Search for the cell housing the specified text and yield its [X, Y] center coordinate. 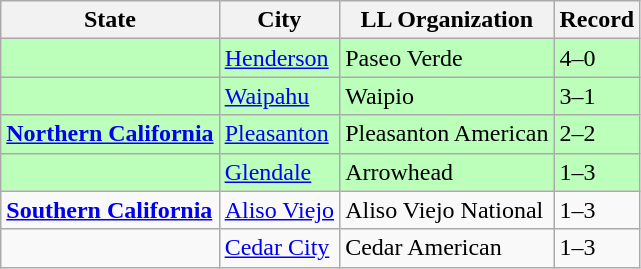
Cedar American [447, 248]
Paseo Verde [447, 58]
2–2 [597, 134]
Northern California [110, 134]
LL Organization [447, 20]
Pleasanton [280, 134]
State [110, 20]
Waipahu [280, 96]
City [280, 20]
Cedar City [280, 248]
3–1 [597, 96]
Henderson [280, 58]
Record [597, 20]
Waipio [447, 96]
4–0 [597, 58]
Glendale [280, 172]
Arrowhead [447, 172]
Southern California [110, 210]
Aliso Viejo National [447, 210]
Pleasanton American [447, 134]
Aliso Viejo [280, 210]
